Capture the cell that displays the provided text and extract its [X, Y] central coordinate. 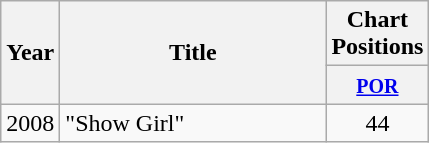
Title [193, 52]
Year [30, 52]
Chart Positions [378, 34]
2008 [30, 123]
POR [378, 85]
"Show Girl" [193, 123]
44 [378, 123]
